Output the [X, Y] coordinate of the center of the cell containing the given text.  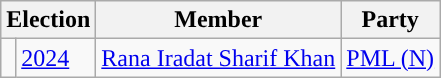
2024 [56, 58]
PML (N) [390, 58]
Election [48, 20]
Party [390, 20]
Rana Iradat Sharif Khan [218, 58]
Member [218, 20]
